Return (x, y) of the center of cell containing provided text 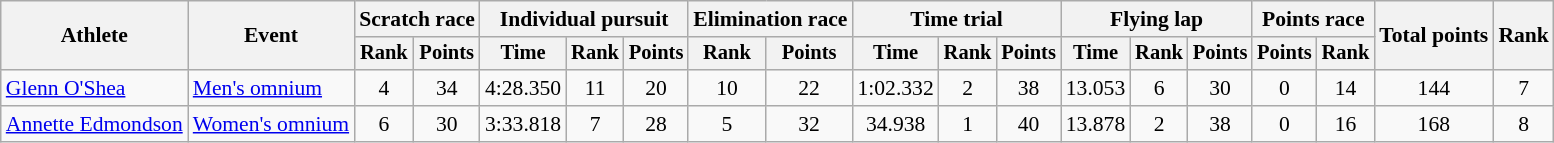
28 (656, 124)
Total points (1434, 36)
8 (1524, 124)
168 (1434, 124)
3:33.818 (523, 124)
Scratch race (417, 19)
13.053 (1096, 88)
34.938 (895, 124)
20 (656, 88)
1:02.332 (895, 88)
Women's omnium (271, 124)
22 (810, 88)
11 (595, 88)
Flying lap (1156, 19)
4 (384, 88)
Time trial (956, 19)
Athlete (94, 36)
Event (271, 36)
5 (727, 124)
Points race (1313, 19)
Annette Edmondson (94, 124)
10 (727, 88)
13.878 (1096, 124)
32 (810, 124)
16 (1346, 124)
4:28.350 (523, 88)
34 (447, 88)
Individual pursuit (584, 19)
Elimination race (770, 19)
144 (1434, 88)
Glenn O'Shea (94, 88)
40 (1028, 124)
14 (1346, 88)
Men's omnium (271, 88)
1 (968, 124)
